Search for the cell housing the specified text and yield its (X, Y) center coordinate. 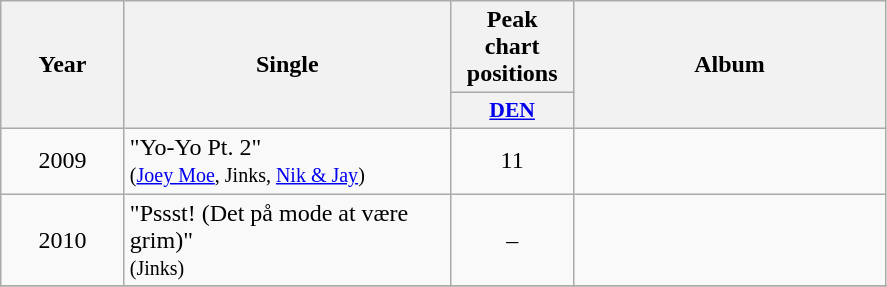
11 (512, 160)
2010 (63, 240)
DEN (512, 111)
Peak chart positions (512, 47)
Single (287, 65)
"Yo-Yo Pt. 2" (Joey Moe, Jinks, Nik & Jay) (287, 160)
"Pssst! (Det på mode at være grim)" (Jinks) (287, 240)
Album (730, 65)
– (512, 240)
Year (63, 65)
2009 (63, 160)
